Output the (x, y) coordinate of the center of the cell containing the given text.  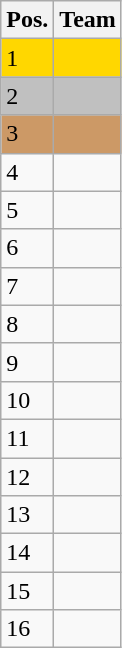
4 (28, 172)
2 (28, 96)
7 (28, 286)
10 (28, 400)
Team (88, 20)
14 (28, 553)
12 (28, 477)
9 (28, 362)
8 (28, 324)
6 (28, 248)
1 (28, 58)
Pos. (28, 20)
13 (28, 515)
16 (28, 629)
3 (28, 134)
5 (28, 210)
15 (28, 591)
11 (28, 438)
